Locate the cell with the specified text and output its [x, y] center coordinate. 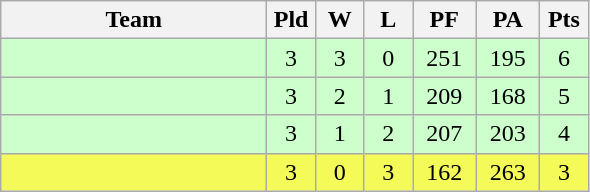
PF [444, 20]
207 [444, 134]
263 [508, 172]
5 [564, 96]
195 [508, 58]
162 [444, 172]
W [340, 20]
PA [508, 20]
6 [564, 58]
Pts [564, 20]
Pld [292, 20]
203 [508, 134]
L [388, 20]
209 [444, 96]
168 [508, 96]
4 [564, 134]
Team [134, 20]
251 [444, 58]
